Capture the cell that displays the provided text and extract its [x, y] central coordinate. 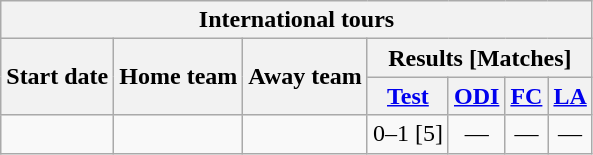
FC [526, 96]
Start date [58, 77]
International tours [297, 20]
ODI [476, 96]
0–1 [5] [408, 134]
Test [408, 96]
Away team [306, 77]
Home team [178, 77]
Results [Matches] [480, 58]
LA [570, 96]
